For the text-containing cell, return its midpoint in (x, y) coordinate format. 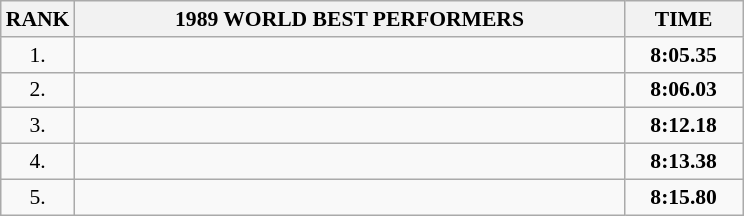
3. (38, 126)
1. (38, 55)
4. (38, 162)
RANK (38, 19)
5. (38, 197)
8:15.80 (684, 197)
1989 WORLD BEST PERFORMERS (349, 19)
8:06.03 (684, 90)
8:05.35 (684, 55)
2. (38, 90)
8:12.18 (684, 126)
8:13.38 (684, 162)
TIME (684, 19)
